Return [X, Y] of the center of cell containing provided text 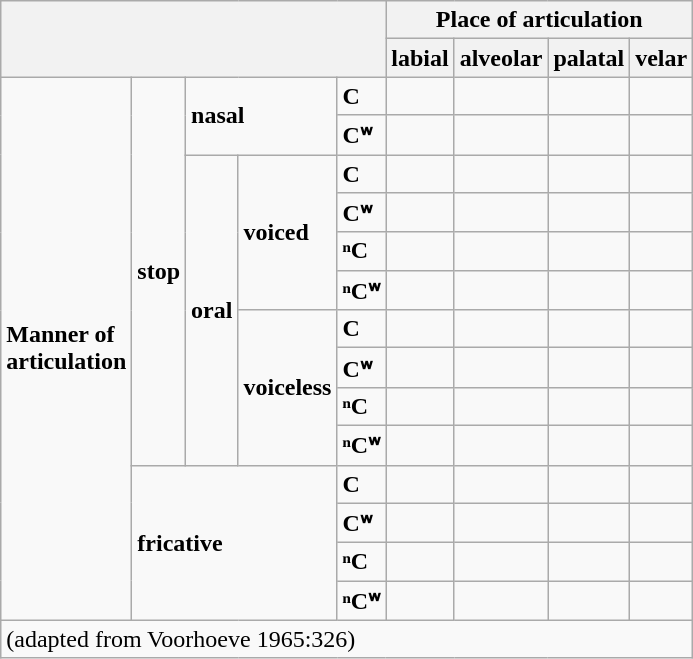
oral [212, 309]
(adapted from Voorhoeve 1965:326) [347, 639]
alveolar [501, 58]
labial [420, 58]
nasal [262, 116]
velar [662, 58]
voiced [288, 232]
fricative [234, 542]
palatal [589, 58]
stop [159, 271]
Place of articulation [540, 20]
voiceless [288, 388]
Manner ofarticulation [66, 348]
